Capture the cell that displays the provided text and extract its (x, y) central coordinate. 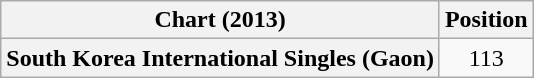
113 (486, 58)
South Korea International Singles (Gaon) (220, 58)
Chart (2013) (220, 20)
Position (486, 20)
